Identify which cell holds the provided text, then report its [X, Y] central coordinate. 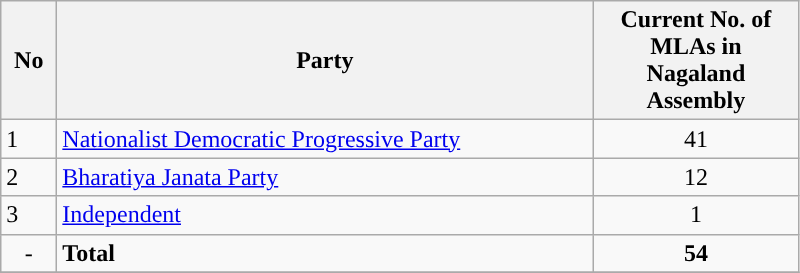
Nationalist Democratic Progressive Party [325, 139]
Party [325, 60]
12 [696, 177]
No [29, 60]
41 [696, 139]
Bharatiya Janata Party [325, 177]
Independent [325, 215]
3 [29, 215]
- [29, 253]
Current No. of MLAs in Nagaland Assembly [696, 60]
54 [696, 253]
Total [325, 253]
2 [29, 177]
